Determine the [X, Y] coordinate at the center of the cell enclosing the given text.  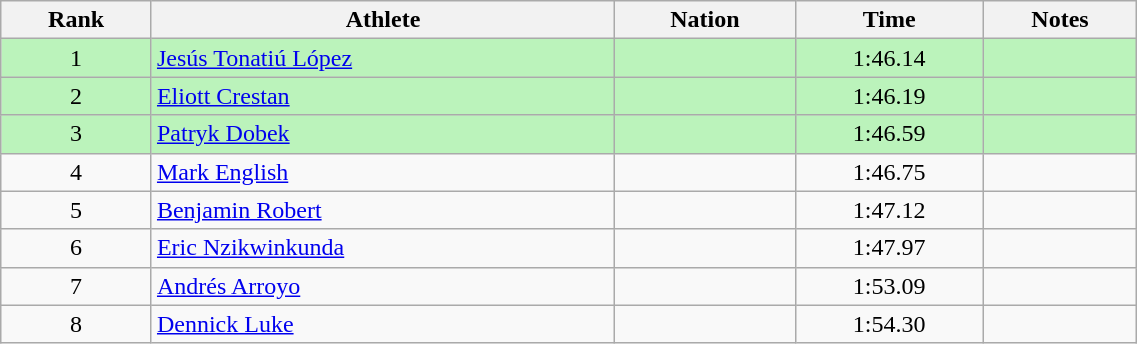
Eric Nzikwinkunda [382, 248]
1:46.59 [889, 134]
1:46.19 [889, 96]
3 [76, 134]
6 [76, 248]
Jesús Tonatiú López [382, 58]
1:53.09 [889, 286]
Andrés Arroyo [382, 286]
Patryk Dobek [382, 134]
1:46.14 [889, 58]
1:46.75 [889, 172]
Nation [706, 20]
1 [76, 58]
Time [889, 20]
5 [76, 210]
Benjamin Robert [382, 210]
1:47.97 [889, 248]
1:54.30 [889, 324]
8 [76, 324]
7 [76, 286]
Eliott Crestan [382, 96]
Dennick Luke [382, 324]
Rank [76, 20]
4 [76, 172]
2 [76, 96]
Athlete [382, 20]
Notes [1060, 20]
Mark English [382, 172]
1:47.12 [889, 210]
